Scan for the cell matching the given text and deliver its (X, Y) coordinate at center. 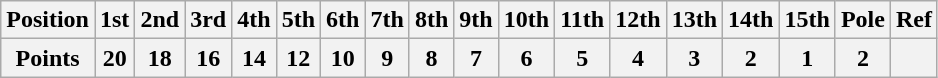
8 (431, 58)
12th (638, 20)
16 (208, 58)
7th (387, 20)
7 (476, 58)
10th (526, 20)
20 (114, 58)
6th (343, 20)
2nd (160, 20)
8th (431, 20)
14th (751, 20)
14 (254, 58)
6 (526, 58)
11th (582, 20)
10 (343, 58)
3rd (208, 20)
4th (254, 20)
4 (638, 58)
3 (694, 58)
9th (476, 20)
1 (807, 58)
Position (48, 20)
5 (582, 58)
12 (298, 58)
15th (807, 20)
18 (160, 58)
Ref (914, 20)
Points (48, 58)
1st (114, 20)
9 (387, 58)
5th (298, 20)
13th (694, 20)
Pole (862, 20)
